Extract the [X, Y] coordinate from the center of the cell holding the provided text.  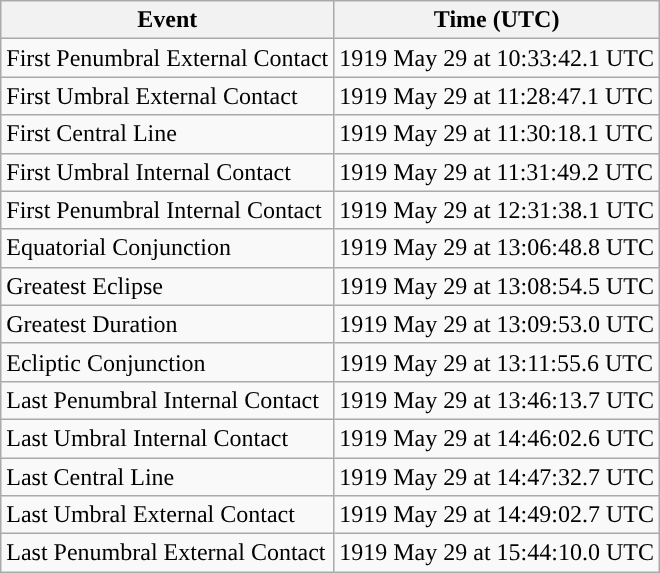
1919 May 29 at 14:47:32.7 UTC [497, 477]
1919 May 29 at 11:28:47.1 UTC [497, 96]
1919 May 29 at 12:31:38.1 UTC [497, 210]
1919 May 29 at 14:46:02.6 UTC [497, 438]
Event [168, 20]
1919 May 29 at 14:49:02.7 UTC [497, 515]
Last Penumbral External Contact [168, 553]
1919 May 29 at 13:08:54.5 UTC [497, 286]
1919 May 29 at 13:46:13.7 UTC [497, 400]
Greatest Duration [168, 324]
Last Umbral Internal Contact [168, 438]
First Central Line [168, 134]
1919 May 29 at 11:31:49.2 UTC [497, 172]
Last Central Line [168, 477]
1919 May 29 at 13:06:48.8 UTC [497, 248]
First Penumbral Internal Contact [168, 210]
1919 May 29 at 15:44:10.0 UTC [497, 553]
Last Umbral External Contact [168, 515]
Time (UTC) [497, 20]
1919 May 29 at 11:30:18.1 UTC [497, 134]
Ecliptic Conjunction [168, 362]
Greatest Eclipse [168, 286]
Last Penumbral Internal Contact [168, 400]
First Umbral External Contact [168, 96]
First Umbral Internal Contact [168, 172]
1919 May 29 at 13:11:55.6 UTC [497, 362]
First Penumbral External Contact [168, 58]
1919 May 29 at 13:09:53.0 UTC [497, 324]
Equatorial Conjunction [168, 248]
1919 May 29 at 10:33:42.1 UTC [497, 58]
